From the cell containing the given text, extract its center point as (x, y) coordinate. 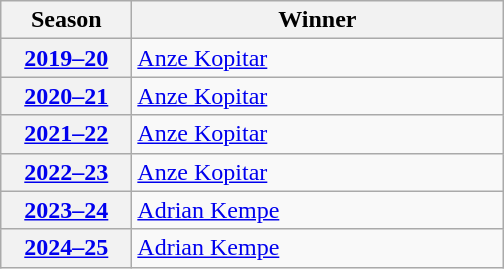
2022–23 (66, 172)
Season (66, 20)
2021–22 (66, 134)
Winner (318, 20)
2024–25 (66, 248)
2020–21 (66, 96)
2023–24 (66, 210)
2019–20 (66, 58)
